Pinpoint the cell where the given text exists, returning its [X, Y] midpoint coordinate. 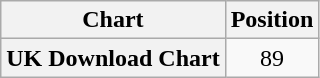
Chart [113, 20]
UK Download Chart [113, 58]
89 [272, 58]
Position [272, 20]
